Extract the (x, y) coordinate from the center of the cell holding the provided text.  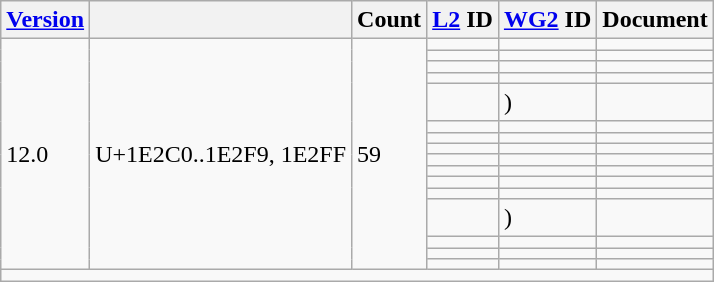
WG2 ID (547, 20)
L2 ID (463, 20)
Document (655, 20)
12.0 (46, 154)
Count (390, 20)
59 (390, 154)
U+1E2C0..1E2F9, 1E2FF (221, 154)
Version (46, 20)
